Provide the (X, Y) coordinate of the cell's center where the given text is located.  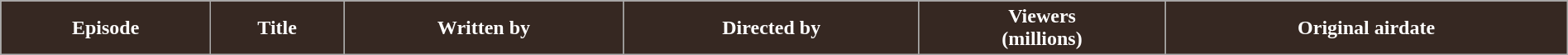
Viewers(millions) (1042, 28)
Directed by (771, 28)
Title (278, 28)
Original airdate (1366, 28)
Written by (485, 28)
Episode (106, 28)
